Identify which cell holds the provided text, then report its (X, Y) central coordinate. 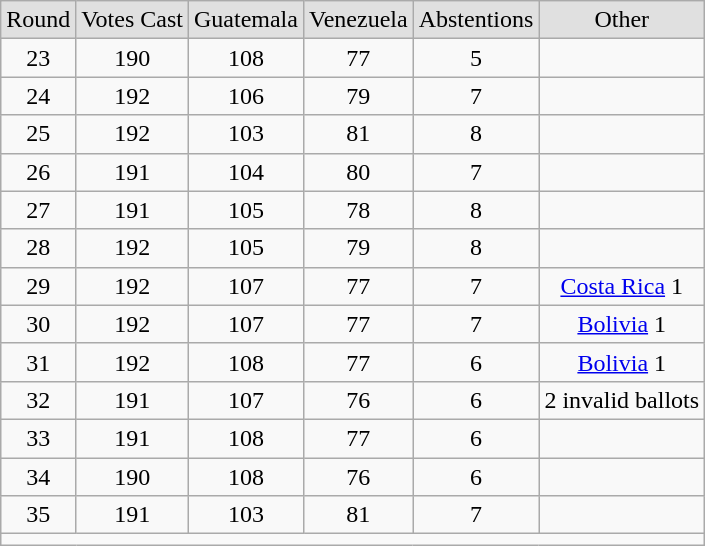
32 (38, 400)
26 (38, 172)
29 (38, 286)
78 (358, 210)
106 (246, 96)
24 (38, 96)
5 (476, 58)
33 (38, 438)
Venezuela (358, 20)
23 (38, 58)
Round (38, 20)
28 (38, 248)
Other (622, 20)
Abstentions (476, 20)
31 (38, 362)
30 (38, 324)
25 (38, 134)
Votes Cast (132, 20)
Guatemala (246, 20)
35 (38, 515)
104 (246, 172)
2 invalid ballots (622, 400)
27 (38, 210)
34 (38, 477)
Costa Rica 1 (622, 286)
80 (358, 172)
